Determine the (x, y) coordinate at the center of the cell enclosing the given text.  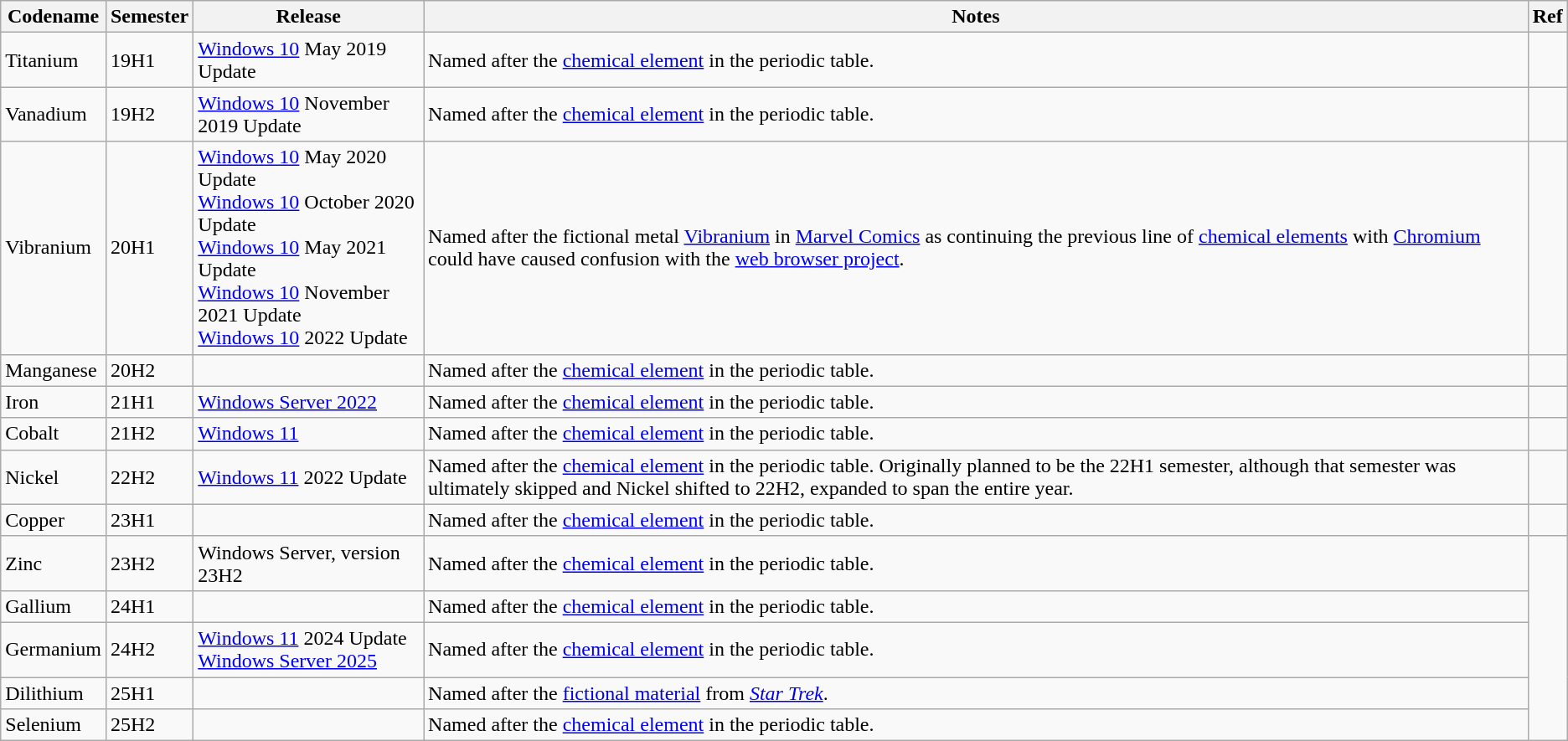
Windows 11 (308, 434)
20H1 (149, 248)
Ref (1548, 17)
Cobalt (54, 434)
Nickel (54, 477)
23H2 (149, 563)
Windows 10 May 2020 UpdateWindows 10 October 2020 UpdateWindows 10 May 2021 UpdateWindows 10 November 2021 UpdateWindows 10 2022 Update (308, 248)
21H2 (149, 434)
Titanium (54, 60)
Zinc (54, 563)
Named after the fictional material from Star Trek. (977, 692)
21H1 (149, 402)
Windows 11 2024 UpdateWindows Server 2025 (308, 650)
Release (308, 17)
Vanadium (54, 114)
Windows Server 2022 (308, 402)
Gallium (54, 606)
Manganese (54, 370)
Windows 10 May 2019 Update (308, 60)
24H2 (149, 650)
19H2 (149, 114)
Vibranium (54, 248)
25H1 (149, 692)
Codename (54, 17)
Windows Server, version 23H2 (308, 563)
Semester (149, 17)
Windows 11 2022 Update (308, 477)
24H1 (149, 606)
20H2 (149, 370)
Copper (54, 520)
Selenium (54, 725)
Dilithium (54, 692)
Windows 10 November 2019 Update (308, 114)
19H1 (149, 60)
25H2 (149, 725)
22H2 (149, 477)
Germanium (54, 650)
23H1 (149, 520)
Iron (54, 402)
Notes (977, 17)
